Extract the (x, y) coordinate from the center of the cell holding the provided text.  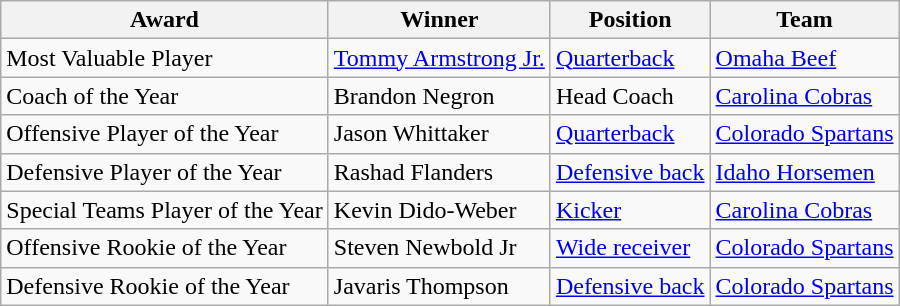
Winner (439, 20)
Brandon Negron (439, 96)
Defensive Rookie of the Year (165, 286)
Kevin Dido-Weber (439, 210)
Defensive Player of the Year (165, 172)
Position (630, 20)
Rashad Flanders (439, 172)
Award (165, 20)
Team (804, 20)
Kicker (630, 210)
Idaho Horsemen (804, 172)
Offensive Player of the Year (165, 134)
Steven Newbold Jr (439, 248)
Jason Whittaker (439, 134)
Wide receiver (630, 248)
Offensive Rookie of the Year (165, 248)
Most Valuable Player (165, 58)
Coach of the Year (165, 96)
Omaha Beef (804, 58)
Special Teams Player of the Year (165, 210)
Tommy Armstrong Jr. (439, 58)
Javaris Thompson (439, 286)
Head Coach (630, 96)
